Provide the (X, Y) coordinate of the cell's center where the given text is located.  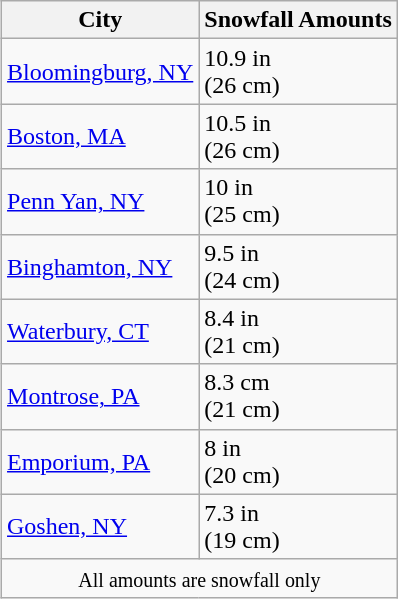
Boston, MA (100, 136)
All amounts are snowfall only (200, 578)
Montrose, PA (100, 396)
Emporium, PA (100, 462)
8 in (20 cm) (298, 462)
8.3 cm (21 cm) (298, 396)
Bloomingburg, NY (100, 72)
Penn Yan, NY (100, 202)
City (100, 20)
Waterbury, CT (100, 332)
10 in (25 cm) (298, 202)
Binghamton, NY (100, 266)
9.5 in (24 cm) (298, 266)
Snowfall Amounts (298, 20)
8.4 in (21 cm) (298, 332)
10.9 in (26 cm) (298, 72)
7.3 in (19 cm) (298, 526)
Goshen, NY (100, 526)
10.5 in (26 cm) (298, 136)
